Find where the given text appears and provide that cell's center as [X, Y] coordinate. 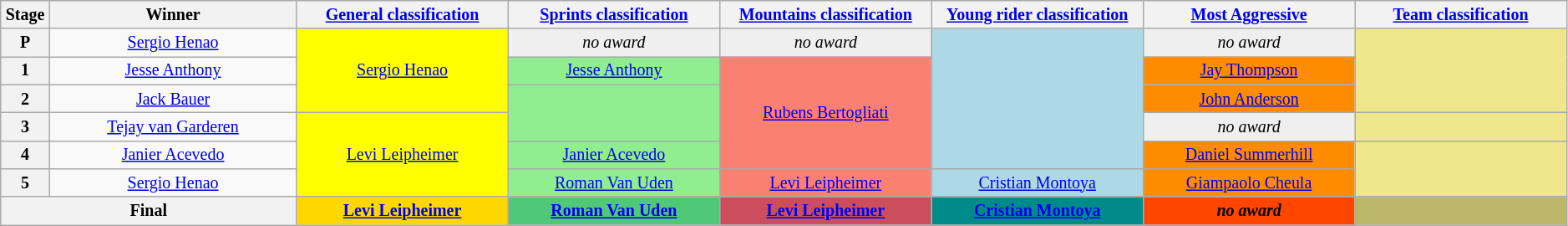
Final [149, 211]
Giampaolo Cheula [1248, 182]
Winner [173, 15]
Mountains classification [825, 15]
P [25, 44]
1 [25, 70]
General classification [403, 15]
3 [25, 127]
Stage [25, 15]
John Anderson [1248, 99]
5 [25, 182]
Most Aggressive [1248, 15]
Sprints classification [613, 15]
Jay Thompson [1248, 70]
Team classification [1460, 15]
2 [25, 99]
Jack Bauer [173, 99]
Young rider classification [1038, 15]
Rubens Bertogliati [825, 113]
Daniel Summerhill [1248, 154]
4 [25, 154]
Tejay van Garderen [173, 127]
